Capture the cell that displays the provided text and extract its (X, Y) central coordinate. 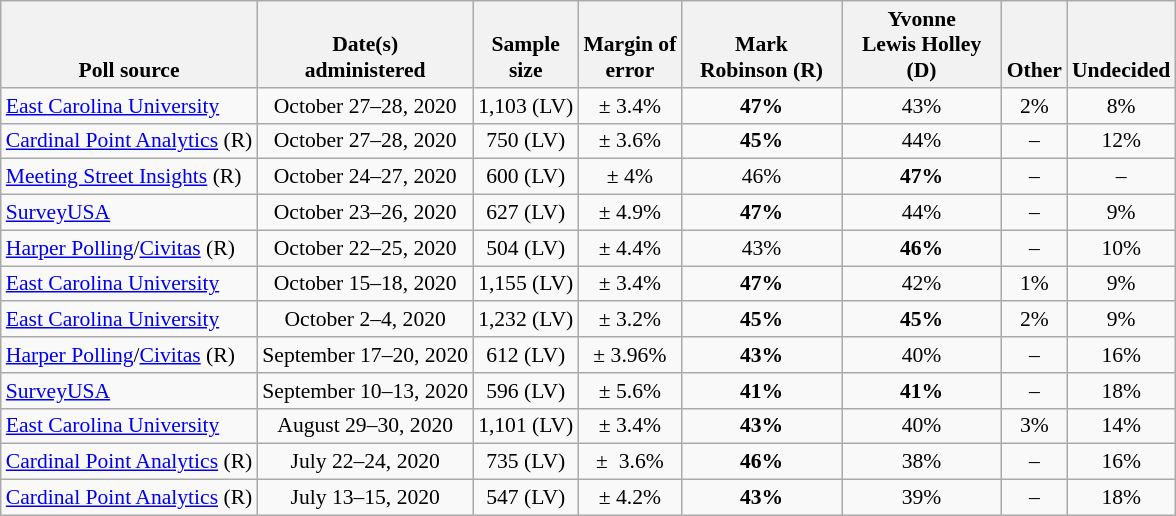
8% (1121, 106)
1,101 (LV) (526, 426)
October 2–4, 2020 (365, 320)
MarkRobinson (R) (761, 44)
14% (1121, 426)
± 5.6% (630, 391)
Meeting Street Insights (R) (130, 177)
1,232 (LV) (526, 320)
42% (922, 284)
504 (LV) (526, 248)
August 29–30, 2020 (365, 426)
10% (1121, 248)
735 (LV) (526, 462)
547 (LV) (526, 498)
± 4.2% (630, 498)
Poll source (130, 44)
± 4.9% (630, 213)
± 4% (630, 177)
750 (LV) (526, 141)
600 (LV) (526, 177)
± 4.4% (630, 248)
Undecided (1121, 44)
38% (922, 462)
July 22–24, 2020 (365, 462)
October 22–25, 2020 (365, 248)
± 3.96% (630, 355)
Margin oferror (630, 44)
12% (1121, 141)
October 24–27, 2020 (365, 177)
September 10–13, 2020 (365, 391)
Samplesize (526, 44)
3% (1034, 426)
1,103 (LV) (526, 106)
627 (LV) (526, 213)
October 15–18, 2020 (365, 284)
YvonneLewis Holley (D) (922, 44)
612 (LV) (526, 355)
1% (1034, 284)
± 3.2% (630, 320)
596 (LV) (526, 391)
Date(s)administered (365, 44)
October 23–26, 2020 (365, 213)
1,155 (LV) (526, 284)
September 17–20, 2020 (365, 355)
July 13–15, 2020 (365, 498)
39% (922, 498)
Other (1034, 44)
